Search for the cell housing the specified text and yield its [X, Y] center coordinate. 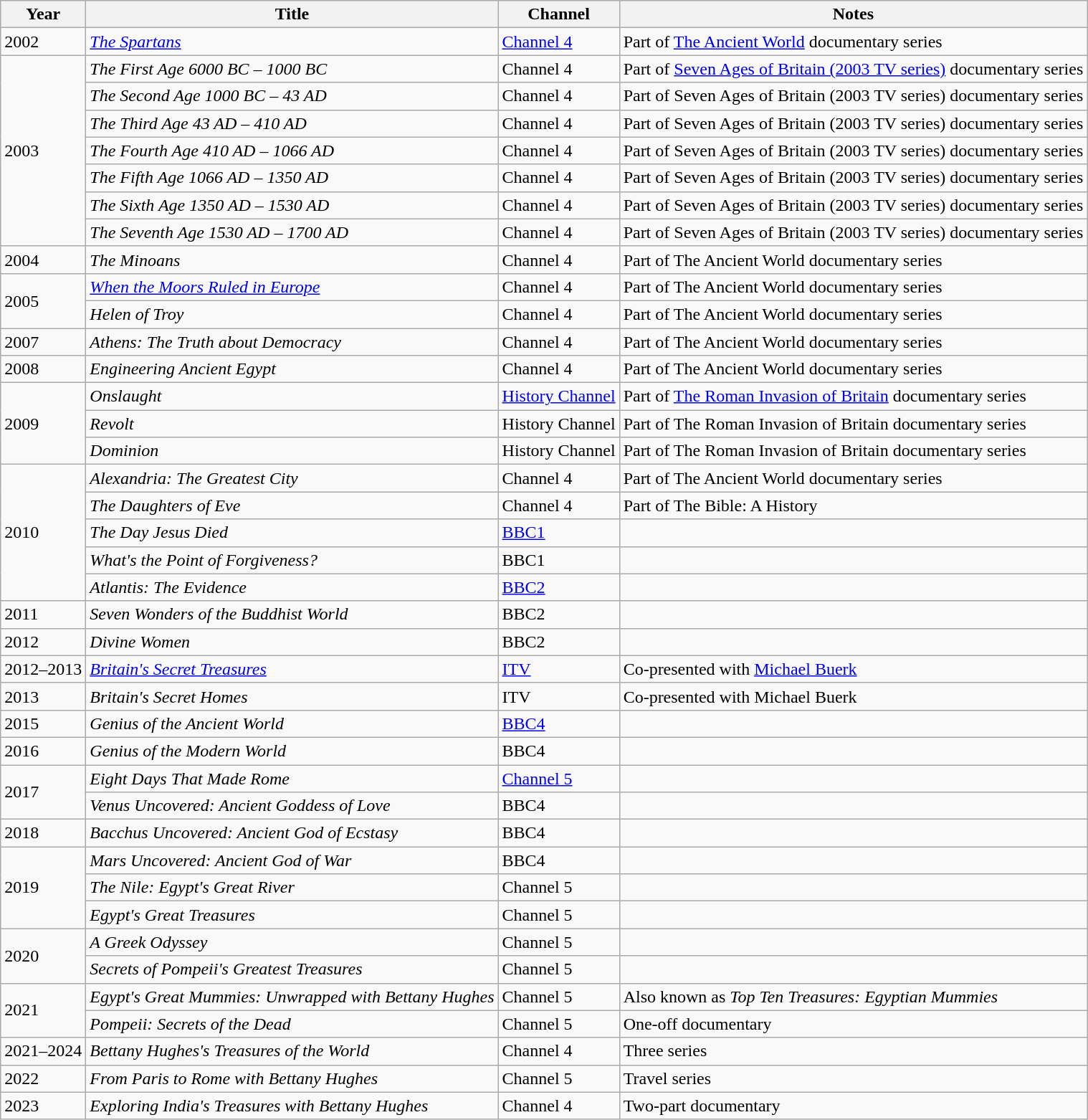
The Nile: Egypt's Great River [292, 888]
Britain's Secret Homes [292, 696]
2008 [43, 369]
Also known as Top Ten Treasures: Egyptian Mummies [853, 997]
Divine Women [292, 642]
The Day Jesus Died [292, 533]
Secrets of Pompeii's Greatest Treasures [292, 969]
What's the Point of Forgiveness? [292, 560]
2015 [43, 723]
Dominion [292, 451]
Bacchus Uncovered: Ancient God of Ecstasy [292, 833]
2021–2024 [43, 1051]
The Third Age 43 AD – 410 AD [292, 123]
The Spartans [292, 42]
Pompeii: Secrets of the Dead [292, 1024]
2002 [43, 42]
Genius of the Modern World [292, 751]
The Seventh Age 1530 AD – 1700 AD [292, 232]
Travel series [853, 1078]
From Paris to Rome with Bettany Hughes [292, 1078]
Notes [853, 14]
Athens: The Truth about Democracy [292, 342]
Revolt [292, 424]
One-off documentary [853, 1024]
Helen of Troy [292, 314]
2021 [43, 1010]
2019 [43, 888]
2003 [43, 151]
2018 [43, 833]
Seven Wonders of the Buddhist World [292, 614]
Mars Uncovered: Ancient God of War [292, 860]
Three series [853, 1051]
2020 [43, 956]
2023 [43, 1106]
The Second Age 1000 BC – 43 AD [292, 96]
Part of The Bible: A History [853, 506]
Egypt's Great Mummies: Unwrapped with Bettany Hughes [292, 997]
When the Moors Ruled in Europe [292, 287]
2012 [43, 642]
Atlantis: The Evidence [292, 587]
Engineering Ancient Egypt [292, 369]
2007 [43, 342]
2010 [43, 533]
The Fifth Age 1066 AD – 1350 AD [292, 178]
2013 [43, 696]
The Daughters of Eve [292, 506]
Egypt's Great Treasures [292, 915]
Bettany Hughes's Treasures of the World [292, 1051]
2022 [43, 1078]
Genius of the Ancient World [292, 723]
Eight Days That Made Rome [292, 778]
Year [43, 14]
2016 [43, 751]
Title [292, 14]
2009 [43, 424]
The Fourth Age 410 AD – 1066 AD [292, 151]
2011 [43, 614]
A Greek Odyssey [292, 942]
Alexandria: The Greatest City [292, 478]
The Minoans [292, 260]
Britain's Secret Treasures [292, 669]
The Sixth Age 1350 AD – 1530 AD [292, 205]
Exploring India's Treasures with Bettany Hughes [292, 1106]
2005 [43, 300]
2012–2013 [43, 669]
2004 [43, 260]
Onslaught [292, 397]
The First Age 6000 BC – 1000 BC [292, 69]
Two-part documentary [853, 1106]
Channel [559, 14]
2017 [43, 792]
Venus Uncovered: Ancient Goddess of Love [292, 806]
